Return (X, Y) of the center of cell containing provided text 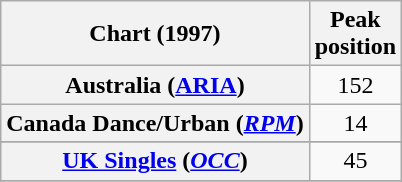
14 (355, 123)
45 (355, 161)
Chart (1997) (155, 34)
Peakposition (355, 34)
Canada Dance/Urban (RPM) (155, 123)
152 (355, 85)
Australia (ARIA) (155, 85)
UK Singles (OCC) (155, 161)
